Output the (X, Y) coordinate of the center of the cell containing the given text.  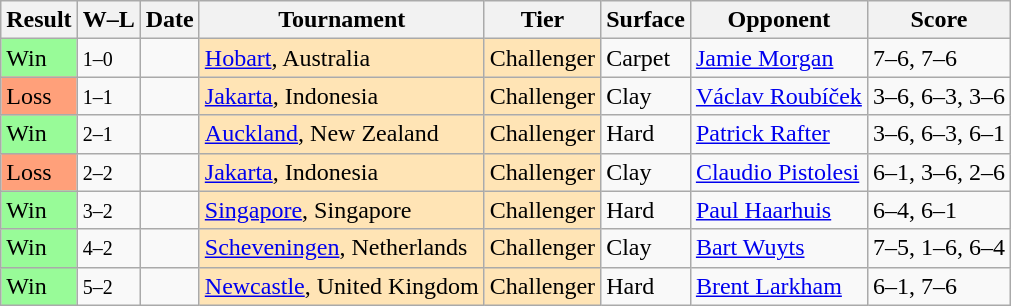
Opponent (778, 20)
Singapore, Singapore (342, 210)
1–0 (108, 58)
6–1, 3–6, 2–6 (938, 172)
Brent Larkham (778, 286)
Patrick Rafter (778, 134)
Score (938, 20)
Date (170, 20)
Václav Roubíček (778, 96)
Carpet (646, 58)
Claudio Pistolesi (778, 172)
Tier (542, 20)
6–4, 6–1 (938, 210)
1–1 (108, 96)
4–2 (108, 248)
2–2 (108, 172)
7–6, 7–6 (938, 58)
7–5, 1–6, 6–4 (938, 248)
3–2 (108, 210)
Result (39, 20)
6–1, 7–6 (938, 286)
Scheveningen, Netherlands (342, 248)
Hobart, Australia (342, 58)
Newcastle, United Kingdom (342, 286)
Jamie Morgan (778, 58)
5–2 (108, 286)
W–L (108, 20)
Surface (646, 20)
Paul Haarhuis (778, 210)
3–6, 6–3, 3–6 (938, 96)
2–1 (108, 134)
Tournament (342, 20)
3–6, 6–3, 6–1 (938, 134)
Auckland, New Zealand (342, 134)
Bart Wuyts (778, 248)
